From the cell containing the given text, extract its center point as (X, Y) coordinate. 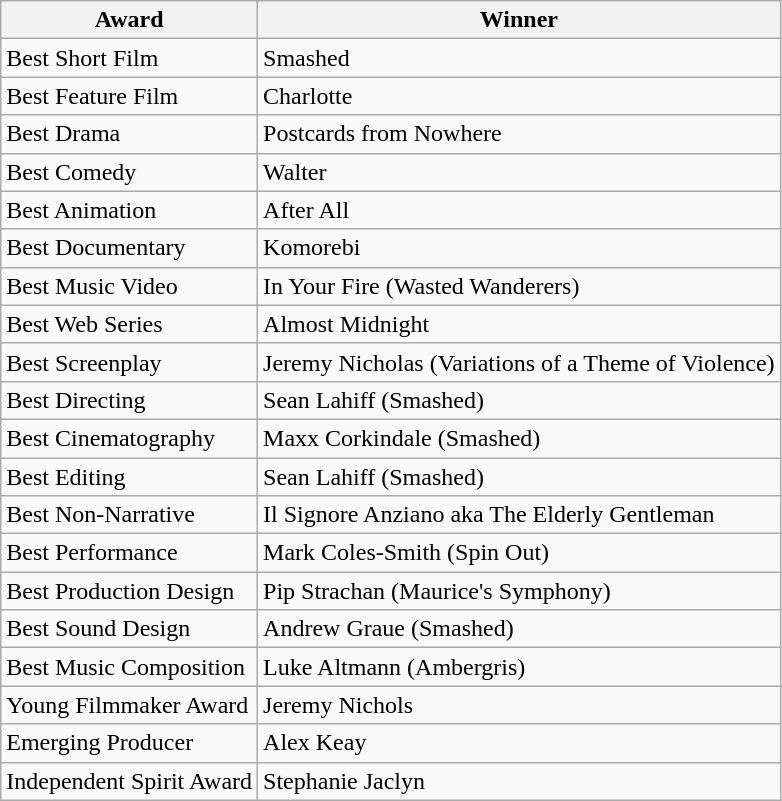
In Your Fire (Wasted Wanderers) (520, 286)
After All (520, 210)
Independent Spirit Award (130, 781)
Best Web Series (130, 324)
Emerging Producer (130, 743)
Award (130, 20)
Best Screenplay (130, 362)
Best Performance (130, 553)
Best Directing (130, 400)
Winner (520, 20)
Postcards from Nowhere (520, 134)
Andrew Graue (Smashed) (520, 629)
Best Short Film (130, 58)
Best Feature Film (130, 96)
Best Editing (130, 477)
Alex Keay (520, 743)
Smashed (520, 58)
Best Animation (130, 210)
Young Filmmaker Award (130, 705)
Mark Coles-Smith (Spin Out) (520, 553)
Best Cinematography (130, 438)
Komorebi (520, 248)
Jeremy Nichols (520, 705)
Best Sound Design (130, 629)
Best Comedy (130, 172)
Charlotte (520, 96)
Jeremy Nicholas (Variations of a Theme of Violence) (520, 362)
Il Signore Anziano aka The Elderly Gentleman (520, 515)
Almost Midnight (520, 324)
Best Documentary (130, 248)
Best Non-Narrative (130, 515)
Stephanie Jaclyn (520, 781)
Luke Altmann (Ambergris) (520, 667)
Best Drama (130, 134)
Best Production Design (130, 591)
Maxx Corkindale (Smashed) (520, 438)
Best Music Video (130, 286)
Walter (520, 172)
Best Music Composition (130, 667)
Pip Strachan (Maurice's Symphony) (520, 591)
